Return (x, y) of the center of cell containing provided text 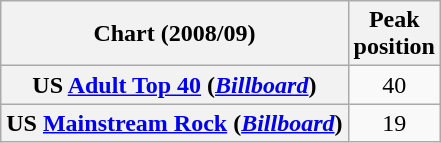
Peakposition (394, 34)
40 (394, 85)
US Mainstream Rock (Billboard) (174, 123)
19 (394, 123)
US Adult Top 40 (Billboard) (174, 85)
Chart (2008/09) (174, 34)
